Determine the [X, Y] coordinate at the center of the cell enclosing the given text.  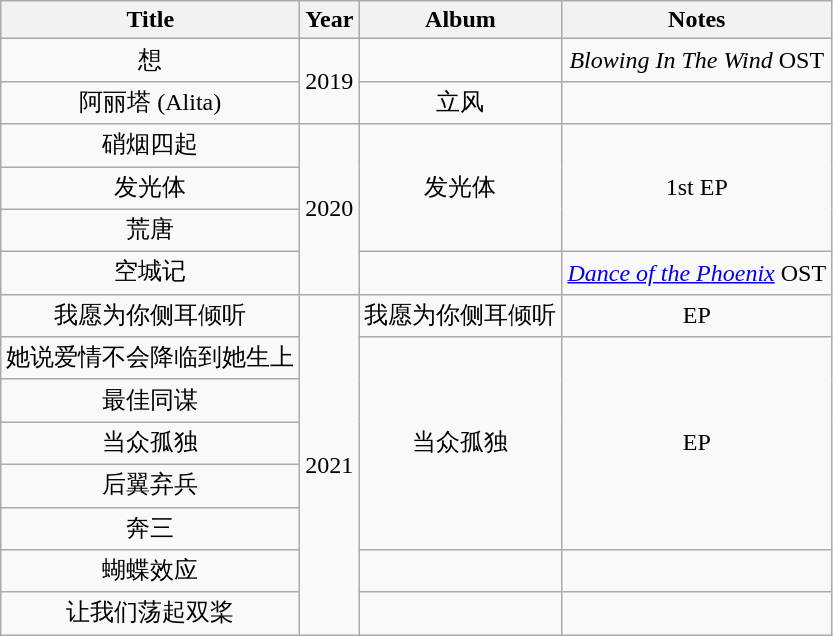
蝴蝶效应 [150, 572]
阿丽塔 (Alita) [150, 102]
2021 [330, 464]
2019 [330, 82]
荒唐 [150, 230]
立风 [460, 102]
后翼弃兵 [150, 486]
Notes [697, 20]
想 [150, 60]
Year [330, 20]
奔三 [150, 528]
1st EP [697, 188]
她说爱情不会降临到她生上 [150, 358]
2020 [330, 209]
Blowing In The Wind OST [697, 60]
Title [150, 20]
空城记 [150, 274]
硝烟四起 [150, 146]
Album [460, 20]
最佳同谋 [150, 400]
让我们荡起双桨 [150, 614]
Dance of the Phoenix OST [697, 274]
